Find where the given text appears and provide that cell's center as [x, y] coordinate. 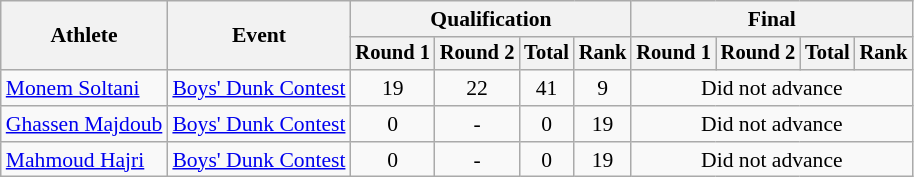
Event [258, 36]
- [477, 124]
9 [603, 88]
Ghassen Majdoub [84, 124]
Final [772, 19]
Qualification [492, 19]
22 [477, 88]
Monem Soltani [84, 88]
Athlete [84, 36]
41 [546, 88]
